Detect which cell encompasses the target text, then output its [x, y] center coordinate. 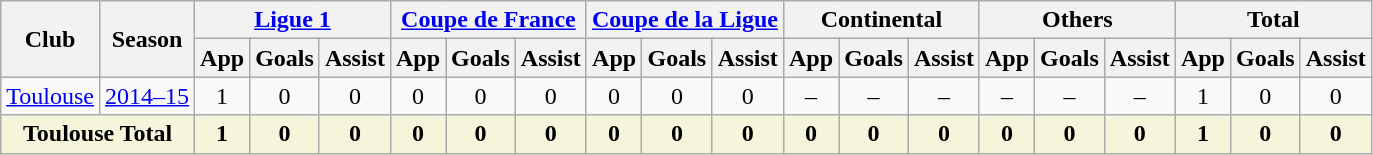
Total [1273, 20]
Toulouse [50, 96]
Ligue 1 [293, 20]
Club [50, 39]
Season [146, 39]
2014–15 [146, 96]
Others [1077, 20]
Coupe de la Ligue [684, 20]
Coupe de France [488, 20]
Continental [881, 20]
Toulouse Total [98, 134]
